Pinpoint the cell where the given text exists, returning its [X, Y] midpoint coordinate. 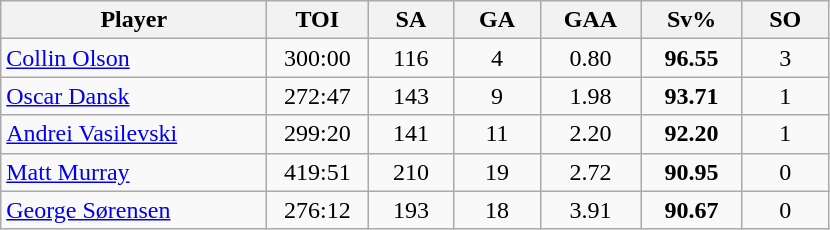
92.20 [692, 134]
Sv% [692, 20]
Matt Murray [134, 172]
300:00 [318, 58]
Oscar Dansk [134, 96]
TOI [318, 20]
0.80 [590, 58]
2.20 [590, 134]
210 [411, 172]
4 [497, 58]
SA [411, 20]
193 [411, 210]
2.72 [590, 172]
18 [497, 210]
90.67 [692, 210]
GA [497, 20]
276:12 [318, 210]
11 [497, 134]
299:20 [318, 134]
3 [785, 58]
3.91 [590, 210]
272:47 [318, 96]
141 [411, 134]
Player [134, 20]
9 [497, 96]
143 [411, 96]
SO [785, 20]
93.71 [692, 96]
Andrei Vasilevski [134, 134]
419:51 [318, 172]
96.55 [692, 58]
19 [497, 172]
Collin Olson [134, 58]
1.98 [590, 96]
90.95 [692, 172]
116 [411, 58]
GAA [590, 20]
George Sørensen [134, 210]
